Extract the (x, y) coordinate from the center of the cell holding the provided text.  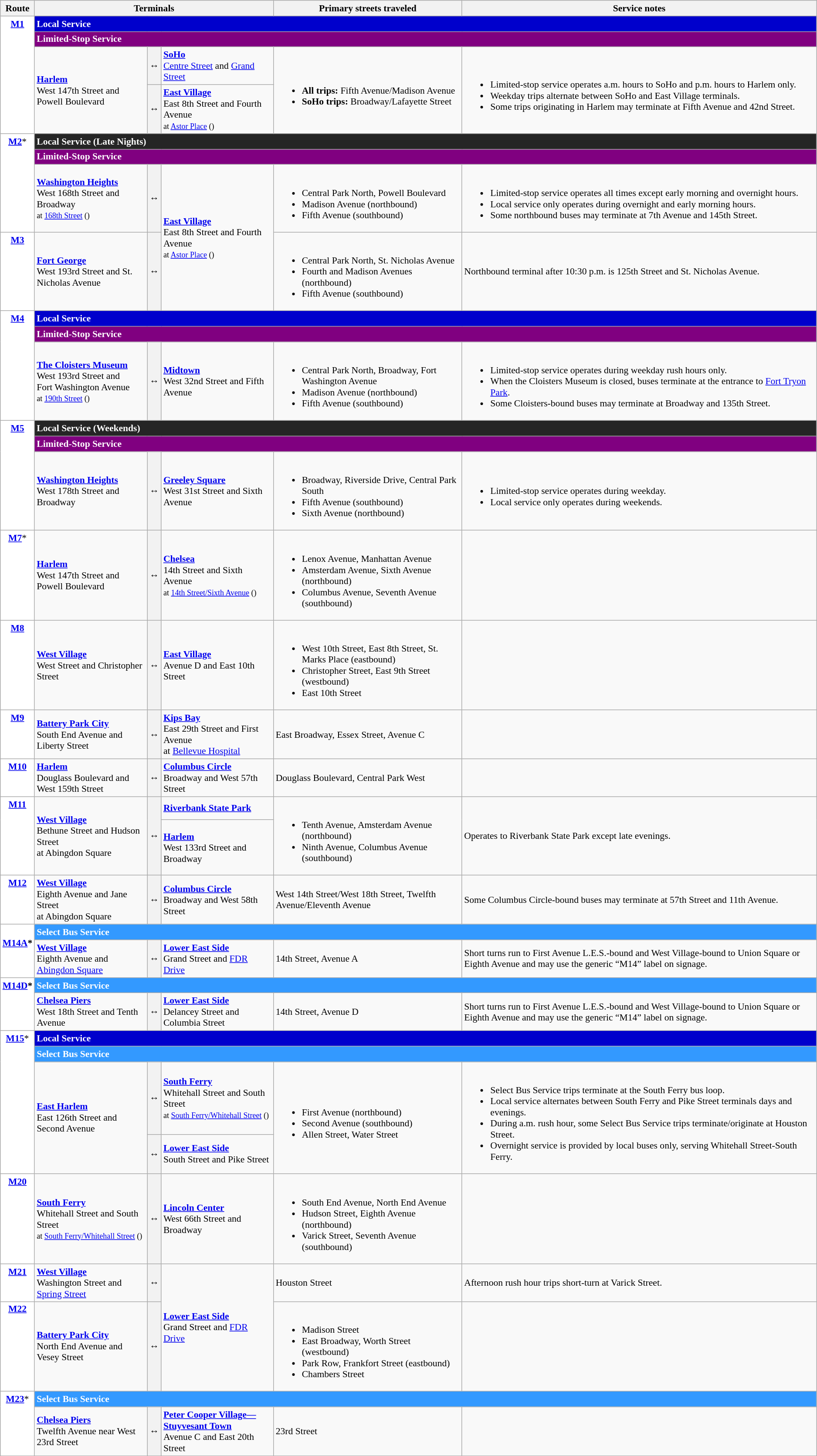
First Avenue (northbound)Second Avenue (southbound)Allen Street, Water Street (368, 1118)
M2* (17, 183)
Central Park North, Powell BoulevardMadison Avenue (northbound)Fifth Avenue (southbound) (368, 199)
Battery Park CityNorth End Avenue and Vesey Street (91, 1346)
Riverbank State Park (217, 808)
All trips: Fifth Avenue/Madison AvenueSoHo trips: Broadway/Lafayette Street (368, 91)
M22 (17, 1346)
Battery Park CitySouth End Avenue and Liberty Street (91, 735)
Terminals (154, 8)
M14A* (17, 951)
Service notes (639, 8)
Madison StreetEast Broadway, Worth Street (westbound)Park Row, Frankfort Street (eastbound)Chambers Street (368, 1346)
Houston Street (368, 1283)
Washington HeightsWest 168th Street and Broadwayat 168th Street () (91, 199)
Greeley SquareWest 31st Street and Sixth Avenue (217, 491)
West VillageBethune Street and Hudson Streetat Abingdon Square (91, 836)
South End Avenue, North End AvenueHudson Street, Eighth Avenue (northbound)Varick Street, Seventh Avenue (southbound) (368, 1219)
Douglass Boulevard, Central Park West (368, 778)
Tenth Avenue, Amsterdam Avenue (northbound)Ninth Avenue, Columbus Avenue (southbound) (368, 836)
14th Street, Avenue A (368, 959)
East HarlemEast 126th Street and Second Avenue (91, 1118)
M1 (17, 75)
Peter Cooper Village—Stuyvesant TownAvenue C and East 20th Street (217, 1431)
Local Service (Late Nights) (425, 142)
Afternoon rush hour trips short-turn at Varick Street. (639, 1283)
West VillageEighth Avenue andAbingdon Square (91, 959)
M8 (17, 665)
HarlemWest 133rd Street and Broadway (217, 848)
The Cloisters MuseumWest 193rd Street andFort Washington Avenueat 190th Street () (91, 382)
Columbus CircleBroadway and West 57th Street (217, 778)
M5 (17, 476)
M14D* (17, 1004)
Broadway, Riverside Drive, Central Park SouthFifth Avenue (southbound)Sixth Avenue (northbound) (368, 491)
M3 (17, 272)
West VillageEighth Avenue and Jane Streetat Abingdon Square (91, 900)
Operates to Riverbank State Park except late evenings. (639, 836)
M15* (17, 1103)
14th Street, Avenue D (368, 1012)
M11 (17, 836)
Chelsea PiersWest 18th Street and Tenth Avenue (91, 1012)
Limited-stop service operates during weekday.Local service only operates during weekends. (639, 491)
West 14th Street/West 18th Street, Twelfth Avenue/Eleventh Avenue (368, 900)
West VillageWest Street and Christopher Street (91, 665)
Chelsea14th Street and Sixth Avenueat 14th Street/Sixth Avenue () (217, 575)
M20 (17, 1219)
South FerryWhitehall Street and South Street at South Ferry/Whitehall Street () (217, 1098)
Lower East SideDelancey Street and Columbia Street (217, 1012)
Primary streets traveled (368, 8)
Chelsea PiersTwelfth Avenue near West 23rd Street (91, 1431)
M10 (17, 778)
East VillageAvenue D and East 10th Street (217, 665)
Lincoln CenterWest 66th Street and Broadway (217, 1219)
West 10th Street, East 8th Street, St. Marks Place (eastbound)Christopher Street, East 9th Street (westbound)East 10th Street (368, 665)
Some Columbus Circle-bound buses may terminate at 57th Street and 11th Avenue. (639, 900)
M4 (17, 366)
M7* (17, 575)
Lenox Avenue, Manhattan AvenueAmsterdam Avenue, Sixth Avenue (northbound)Columbus Avenue, Seventh Avenue (southbound) (368, 575)
Fort GeorgeWest 193rd Street and St. Nicholas Avenue (91, 272)
M12 (17, 900)
M23* (17, 1424)
South FerryWhitehall Street and South Streetat South Ferry/Whitehall Street () (91, 1219)
23rd Street (368, 1431)
East Broadway, Essex Street, Avenue C (368, 735)
Lower East SideSouth Street and Pike Street (217, 1154)
HarlemDouglass Boulevard and West 159th Street (91, 778)
M21 (17, 1283)
SoHoCentre Street and Grand Street (217, 66)
MidtownWest 32nd Street and Fifth Avenue (217, 382)
M9 (17, 735)
Local Service (Weekends) (425, 429)
Northbound terminal after 10:30 p.m. is 125th Street and St. Nicholas Avenue. (639, 272)
Central Park North, Broadway, Fort Washington AvenueMadison Avenue (northbound)Fifth Avenue (southbound) (368, 382)
Central Park North, St. Nicholas AvenueFourth and Madison Avenues (northbound)Fifth Avenue (southbound) (368, 272)
Kips BayEast 29th Street and First Avenueat Bellevue Hospital (217, 735)
Columbus CircleBroadway and West 58th Street (217, 900)
West VillageWashington Street and Spring Street (91, 1283)
Washington HeightsWest 178th Street and Broadway (91, 491)
Route (17, 8)
